Locate the cell with the specified text and output its (X, Y) center coordinate. 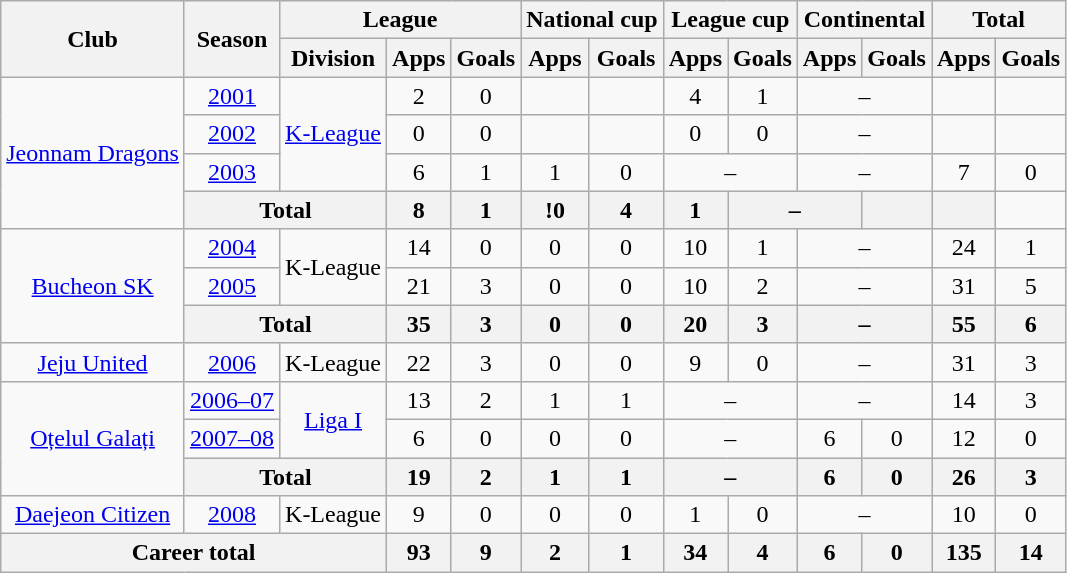
Continental (864, 20)
Liga I (334, 419)
2005 (232, 286)
8 (419, 210)
Daejeon Citizen (93, 515)
55 (964, 324)
Club (93, 39)
2002 (232, 134)
2004 (232, 248)
League (400, 20)
93 (419, 553)
7 (964, 172)
24 (964, 248)
12 (964, 438)
Oțelul Galați (93, 438)
35 (419, 324)
National cup (592, 20)
2001 (232, 96)
!0 (555, 210)
20 (695, 324)
2006 (232, 362)
Career total (194, 553)
2008 (232, 515)
2007–08 (232, 438)
Jeonnam Dragons (93, 153)
Division (334, 58)
13 (419, 400)
League cup (730, 20)
Jeju United (93, 362)
34 (695, 553)
135 (964, 553)
21 (419, 286)
5 (1031, 286)
Season (232, 39)
26 (964, 477)
22 (419, 362)
2003 (232, 172)
2006–07 (232, 400)
19 (419, 477)
Bucheon SK (93, 286)
